Capture the cell that displays the provided text and extract its (x, y) central coordinate. 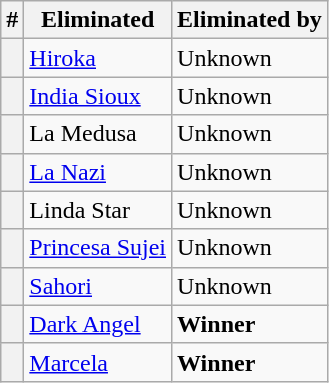
India Sioux (98, 96)
La Nazi (98, 172)
Hiroka (98, 58)
Eliminated (98, 20)
Eliminated by (250, 20)
Marcela (98, 362)
Sahori (98, 286)
Princesa Sujei (98, 248)
Linda Star (98, 210)
# (12, 20)
Dark Angel (98, 324)
La Medusa (98, 134)
